For the text-containing cell, return its midpoint in (X, Y) coordinate format. 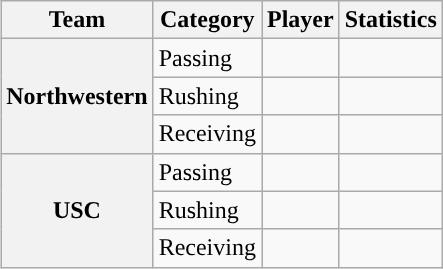
Player (301, 20)
Category (207, 20)
Team (77, 20)
USC (77, 210)
Northwestern (77, 96)
Statistics (390, 20)
